Return the (x, y) coordinate for the center point of the cell that contains the specified text.  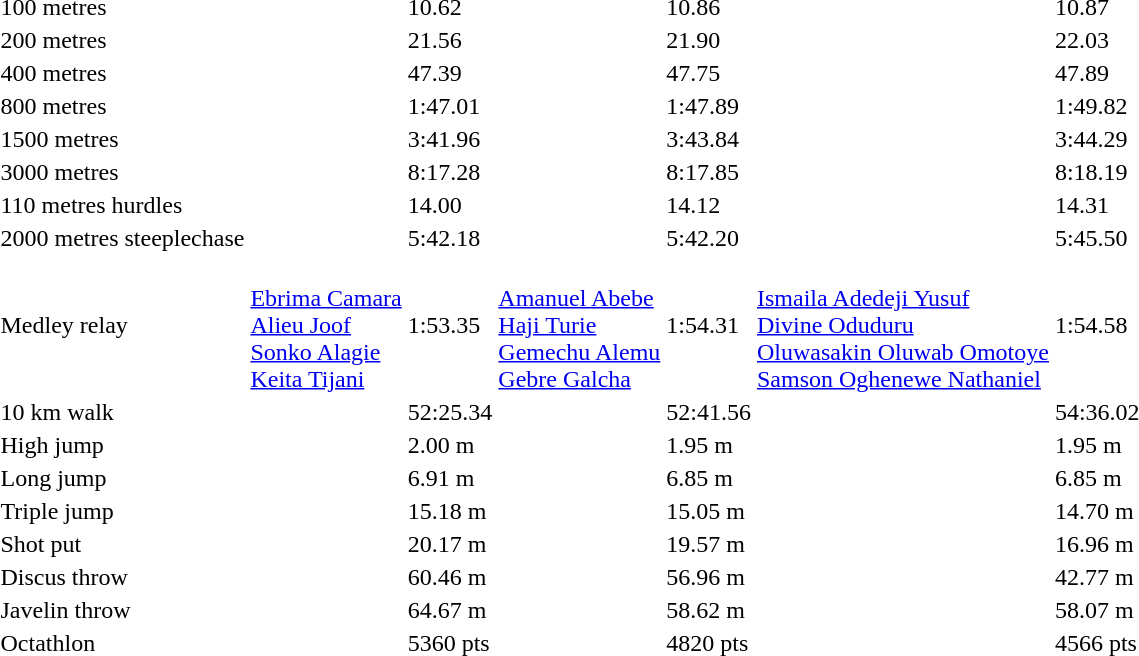
6.91 m (450, 478)
20.17 m (450, 544)
Amanuel AbebeHaji TurieGemechu AlemuGebre Galcha (580, 325)
47.39 (450, 73)
14.12 (709, 205)
60.46 m (450, 577)
21.56 (450, 40)
47.75 (709, 73)
15.05 m (709, 511)
1:54.31 (709, 325)
14.00 (450, 205)
3:43.84 (709, 139)
8:17.85 (709, 172)
3:41.96 (450, 139)
5:42.20 (709, 238)
2.00 m (450, 445)
1.95 m (709, 445)
1:47.01 (450, 106)
1:53.35 (450, 325)
64.67 m (450, 610)
58.62 m (709, 610)
21.90 (709, 40)
15.18 m (450, 511)
52:25.34 (450, 412)
5:42.18 (450, 238)
8:17.28 (450, 172)
Ismaila Adedeji YusufDivine OduduruOluwasakin Oluwab OmotoyeSamson Oghenewe Nathaniel (902, 325)
56.96 m (709, 577)
6.85 m (709, 478)
19.57 m (709, 544)
52:41.56 (709, 412)
Ebrima CamaraAlieu JoofSonko AlagieKeita Tijani (326, 325)
1:47.89 (709, 106)
